Determine the (X, Y) coordinate at the center of the cell enclosing the given text.  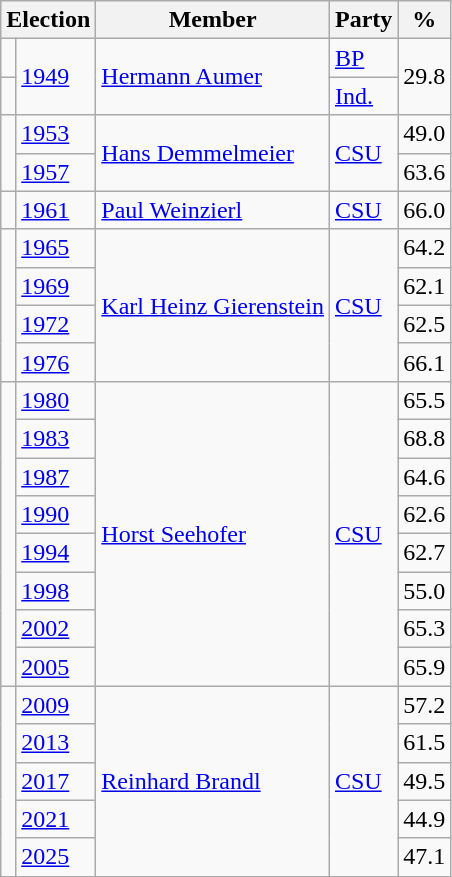
1949 (56, 77)
62.5 (424, 324)
Election (48, 20)
29.8 (424, 77)
65.5 (424, 400)
1972 (56, 324)
1957 (56, 172)
BP (363, 58)
1953 (56, 134)
2009 (56, 705)
2005 (56, 667)
1987 (56, 477)
61.5 (424, 743)
44.9 (424, 819)
66.1 (424, 362)
1965 (56, 248)
1990 (56, 515)
2021 (56, 819)
Paul Weinzierl (213, 210)
1994 (56, 553)
2013 (56, 743)
Member (213, 20)
Party (363, 20)
1980 (56, 400)
1983 (56, 438)
65.3 (424, 629)
64.6 (424, 477)
64.2 (424, 248)
Reinhard Brandl (213, 781)
2002 (56, 629)
55.0 (424, 591)
Horst Seehofer (213, 533)
57.2 (424, 705)
62.6 (424, 515)
1961 (56, 210)
68.8 (424, 438)
1969 (56, 286)
2017 (56, 781)
47.1 (424, 857)
62.7 (424, 553)
Karl Heinz Gierenstein (213, 305)
2025 (56, 857)
49.0 (424, 134)
49.5 (424, 781)
Hans Demmelmeier (213, 153)
1976 (56, 362)
63.6 (424, 172)
65.9 (424, 667)
1998 (56, 591)
62.1 (424, 286)
66.0 (424, 210)
Hermann Aumer (213, 77)
Ind. (363, 96)
% (424, 20)
